Scan for the cell matching the given text and deliver its (x, y) coordinate at center. 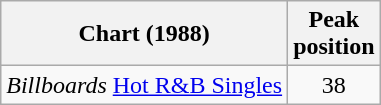
Peakposition (334, 34)
Chart (1988) (144, 34)
Billboards Hot R&B Singles (144, 85)
38 (334, 85)
